Output the (x, y) coordinate of the center of the cell containing the given text.  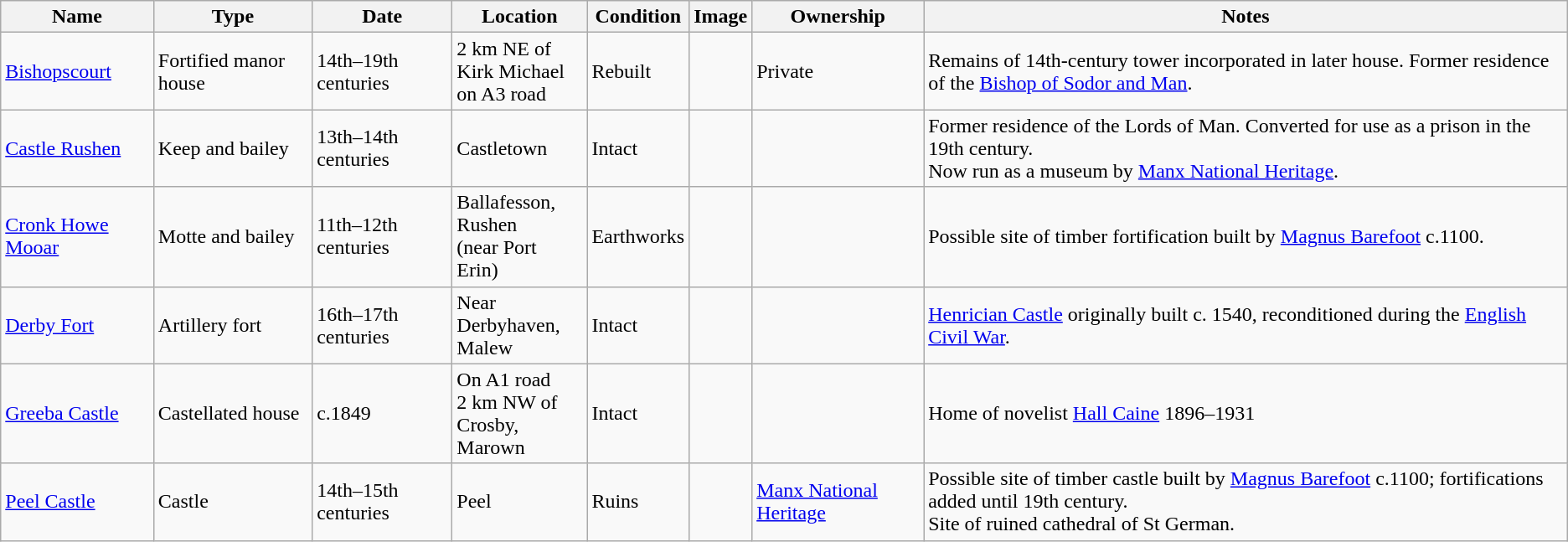
Condition (638, 17)
Henrician Castle originally built c. 1540, reconditioned during the English Civil War. (1246, 325)
Fortified manor house (233, 71)
Motte and bailey (233, 236)
Near Derbyhaven, Malew (519, 325)
Castle Rushen (77, 148)
On A1 road 2 km NW of Crosby, Marown (519, 414)
Artillery fort (233, 325)
Image (720, 17)
2 km NE of Kirk Michael on A3 road (519, 71)
Cronk Howe Mooar (77, 236)
Date (382, 17)
Earthworks (638, 236)
Greeba Castle (77, 414)
Type (233, 17)
Home of novelist Hall Caine 1896–1931 (1246, 414)
Name (77, 17)
Derby Fort (77, 325)
Peel (519, 502)
Peel Castle (77, 502)
Private (838, 71)
Keep and bailey (233, 148)
Location (519, 17)
Possible site of timber castle built by Magnus Barefoot c.1100; fortifications added until 19th century.Site of ruined cathedral of St German. (1246, 502)
Notes (1246, 17)
Ruins (638, 502)
Bishopscourt (77, 71)
Castle (233, 502)
13th–14th centuries (382, 148)
Ownership (838, 17)
14th–15th centuries (382, 502)
Possible site of timber fortification built by Magnus Barefoot c.1100. (1246, 236)
16th–17th centuries (382, 325)
14th–19th centuries (382, 71)
Castellated house (233, 414)
Rebuilt (638, 71)
Former residence of the Lords of Man. Converted for use as a prison in the 19th century.Now run as a museum by Manx National Heritage. (1246, 148)
c.1849 (382, 414)
Ballafesson, Rushen(near Port Erin) (519, 236)
Manx National Heritage (838, 502)
11th–12th centuries (382, 236)
Castletown (519, 148)
Remains of 14th-century tower incorporated in later house. Former residence of the Bishop of Sodor and Man. (1246, 71)
